Provide the (X, Y) coordinate of the cell's center where the given text is located.  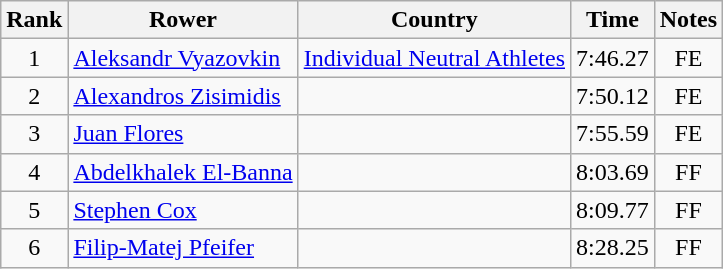
1 (34, 58)
Stephen Cox (183, 210)
Juan Flores (183, 134)
Rower (183, 20)
7:46.27 (613, 58)
7:55.59 (613, 134)
Notes (688, 20)
8:09.77 (613, 210)
3 (34, 134)
2 (34, 96)
Aleksandr Vyazovkin (183, 58)
Alexandros Zisimidis (183, 96)
Abdelkhalek El-Banna (183, 172)
8:03.69 (613, 172)
6 (34, 248)
Individual Neutral Athletes (434, 58)
Filip-Matej Pfeifer (183, 248)
8:28.25 (613, 248)
Time (613, 20)
5 (34, 210)
4 (34, 172)
Rank (34, 20)
7:50.12 (613, 96)
Country (434, 20)
